Pinpoint the cell where the given text exists, returning its [x, y] midpoint coordinate. 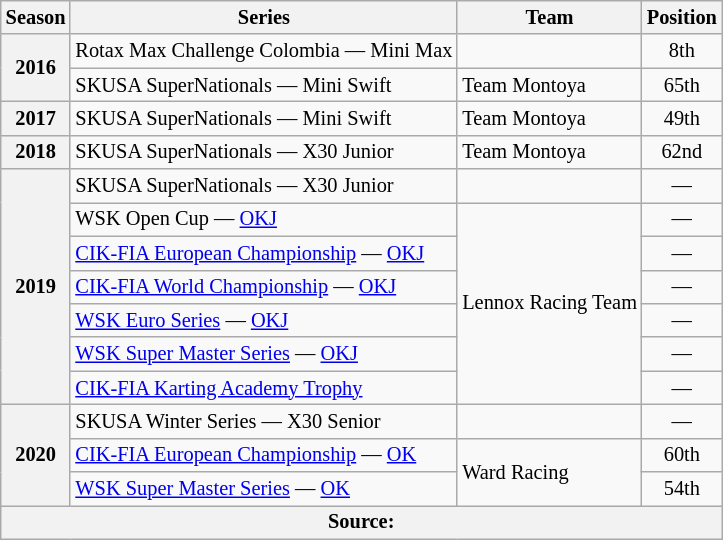
Lennox Racing Team [550, 303]
Rotax Max Challenge Colombia — Mini Max [264, 51]
2019 [36, 287]
49th [682, 118]
SKUSA Winter Series — X30 Senior [264, 421]
54th [682, 489]
WSK Super Master Series — OK [264, 489]
CIK-FIA European Championship — OKJ [264, 253]
2017 [36, 118]
2016 [36, 68]
8th [682, 51]
Position [682, 17]
65th [682, 85]
Season [36, 17]
WSK Euro Series — OKJ [264, 320]
2018 [36, 152]
Ward Racing [550, 472]
Source: [362, 522]
WSK Open Cup — OKJ [264, 219]
CIK-FIA Karting Academy Trophy [264, 388]
62nd [682, 152]
Team [550, 17]
60th [682, 455]
WSK Super Master Series — OKJ [264, 354]
2020 [36, 454]
CIK-FIA European Championship — OK [264, 455]
CIK-FIA World Championship — OKJ [264, 287]
Series [264, 17]
